Scan for the cell matching the given text and deliver its (x, y) coordinate at center. 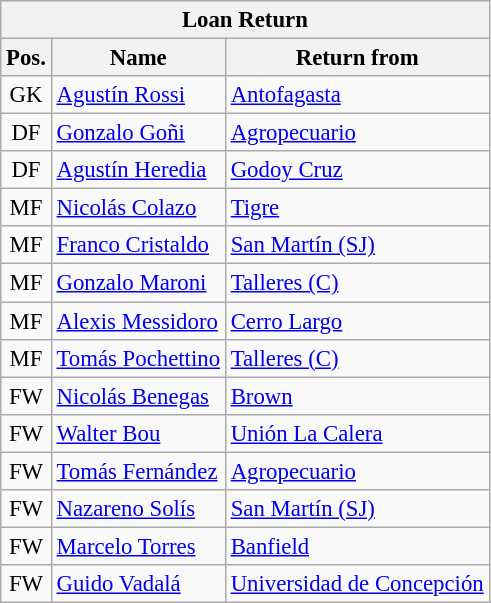
Franco Cristaldo (138, 245)
Nicolás Colazo (138, 208)
Nicolás Benegas (138, 396)
Pos. (26, 58)
Marcelo Torres (138, 546)
Name (138, 58)
Return from (357, 58)
Nazareno Solís (138, 509)
Walter Bou (138, 433)
Guido Vadalá (138, 584)
Loan Return (245, 20)
Gonzalo Goñi (138, 133)
Unión La Calera (357, 433)
Alexis Messidoro (138, 321)
Universidad de Concepción (357, 584)
GK (26, 95)
Banfield (357, 546)
Cerro Largo (357, 321)
Agustín Heredia (138, 170)
Brown (357, 396)
Gonzalo Maroni (138, 283)
Tomás Pochettino (138, 358)
Agustín Rossi (138, 95)
Tigre (357, 208)
Tomás Fernández (138, 471)
Godoy Cruz (357, 170)
Antofagasta (357, 95)
